Determine the (X, Y) coordinate at the center of the cell enclosing the given text.  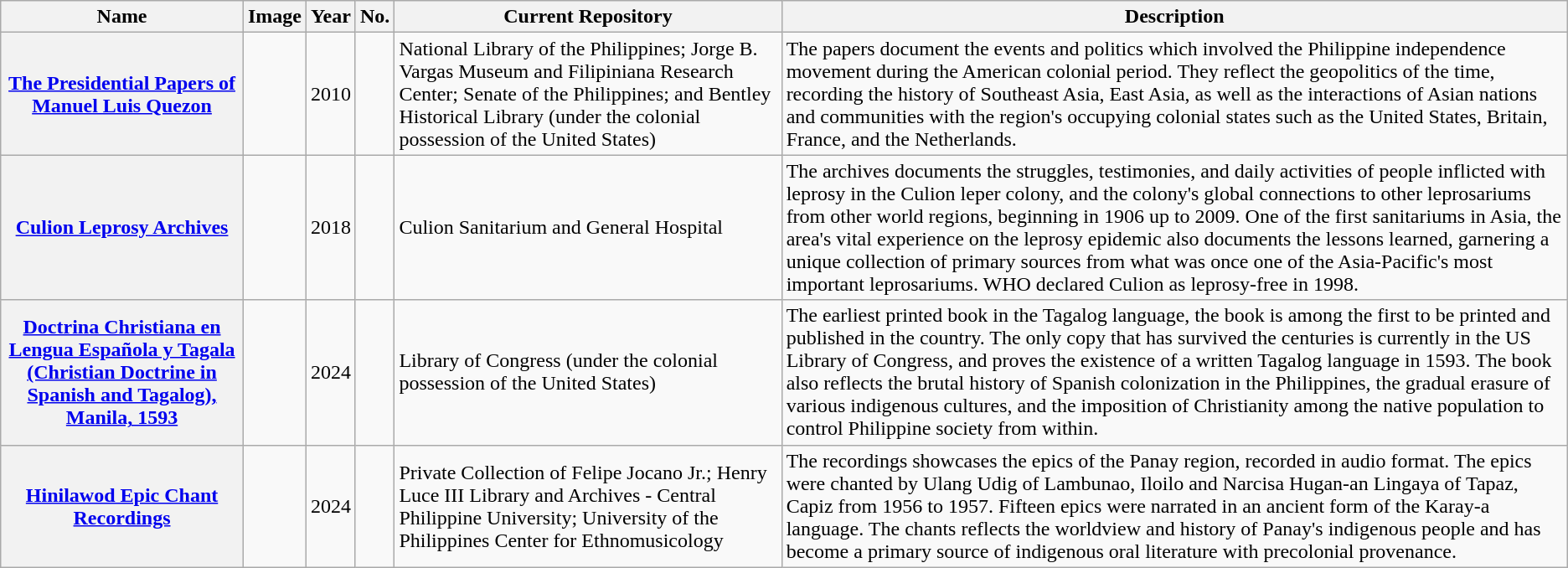
No. (374, 17)
Culion Leprosy Archives (122, 228)
Year (330, 17)
Image (275, 17)
2018 (330, 228)
2010 (330, 94)
Doctrina Christiana en Lengua Española y Tagala (Christian Doctrine in Spanish and Tagalog), Manila, 1593 (122, 372)
The Presidential Papers of Manuel Luis Quezon (122, 94)
Name (122, 17)
Hinilawod Epic Chant Recordings (122, 506)
Culion Sanitarium and General Hospital (588, 228)
Library of Congress (under the colonial possession of the United States) (588, 372)
Current Repository (588, 17)
Description (1174, 17)
